Return [x, y] of the center of cell containing provided text 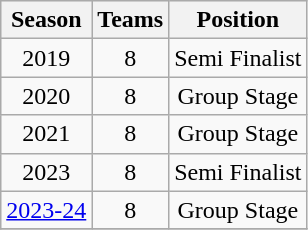
2019 [46, 58]
Season [46, 20]
Teams [130, 20]
Position [238, 20]
2021 [46, 134]
2020 [46, 96]
2023-24 [46, 210]
2023 [46, 172]
